Provide the [x, y] coordinate of the cell's center where the given text is located.  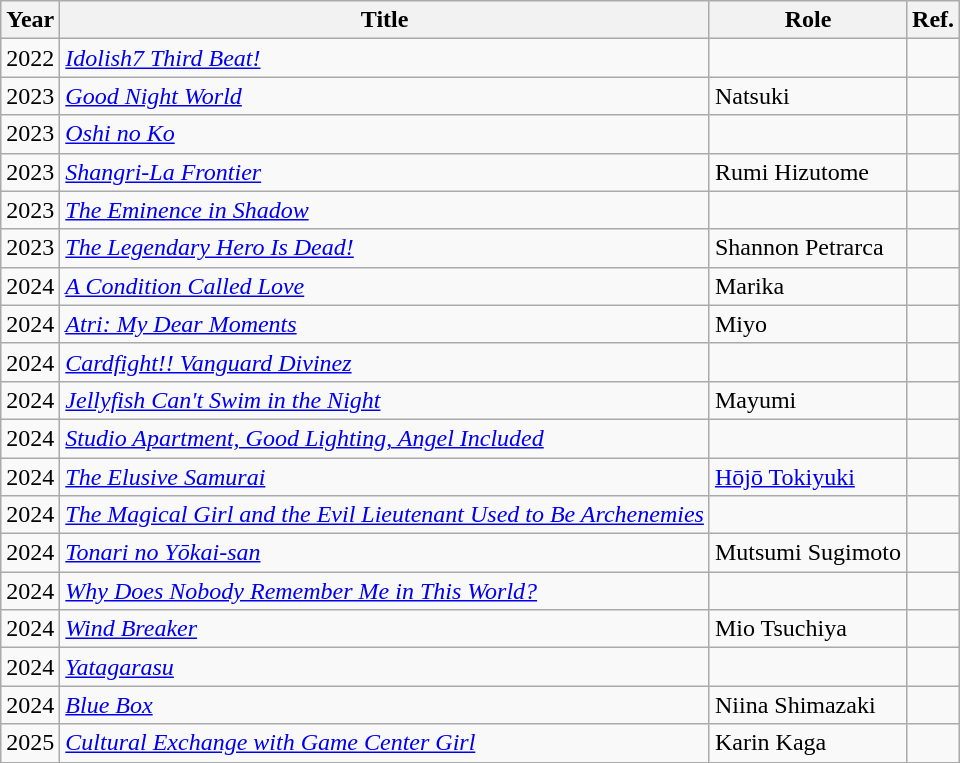
Cardfight!! Vanguard Divinez [385, 362]
Tonari no Yōkai-san [385, 553]
Year [30, 20]
2025 [30, 743]
Miyo [808, 324]
The Eminence in Shadow [385, 210]
Mayumi [808, 400]
Mio Tsuchiya [808, 629]
Oshi no Ko [385, 134]
Cultural Exchange with Game Center Girl [385, 743]
A Condition Called Love [385, 286]
Mutsumi Sugimoto [808, 553]
Shannon Petrarca [808, 248]
Title [385, 20]
Blue Box [385, 705]
Hōjō Tokiyuki [808, 477]
Ref. [934, 20]
Jellyfish Can't Swim in the Night [385, 400]
Natsuki [808, 96]
Idolish7 Third Beat! [385, 58]
Atri: My Dear Moments [385, 324]
Why Does Nobody Remember Me in This World? [385, 591]
Marika [808, 286]
The Elusive Samurai [385, 477]
Studio Apartment, Good Lighting, Angel Included [385, 438]
Yatagarasu [385, 667]
Karin Kaga [808, 743]
The Legendary Hero Is Dead! [385, 248]
Wind Breaker [385, 629]
The Magical Girl and the Evil Lieutenant Used to Be Archenemies [385, 515]
2022 [30, 58]
Rumi Hizutome [808, 172]
Good Night World [385, 96]
Niina Shimazaki [808, 705]
Role [808, 20]
Shangri-La Frontier [385, 172]
